From the cell containing the given text, extract its center point as [x, y] coordinate. 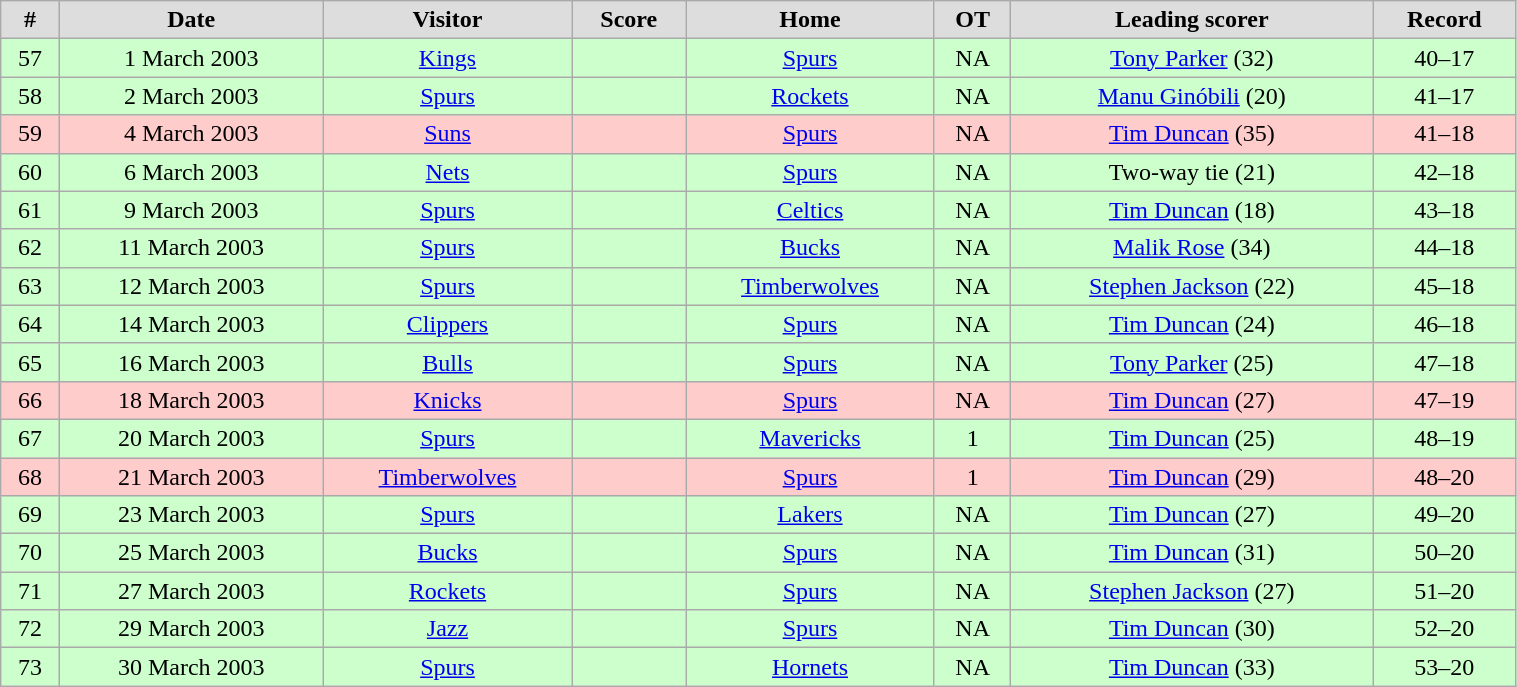
Nets [448, 172]
66 [30, 400]
1 March 2003 [191, 58]
25 March 2003 [191, 553]
72 [30, 629]
59 [30, 134]
Tim Duncan (24) [1192, 324]
Malik Rose (34) [1192, 248]
53–20 [1444, 667]
57 [30, 58]
45–18 [1444, 286]
Tony Parker (25) [1192, 362]
43–18 [1444, 210]
65 [30, 362]
44–18 [1444, 248]
Mavericks [810, 438]
61 [30, 210]
Tim Duncan (35) [1192, 134]
14 March 2003 [191, 324]
11 March 2003 [191, 248]
46–18 [1444, 324]
50–20 [1444, 553]
Tim Duncan (30) [1192, 629]
73 [30, 667]
4 March 2003 [191, 134]
48–19 [1444, 438]
Kings [448, 58]
6 March 2003 [191, 172]
68 [30, 477]
Tim Duncan (29) [1192, 477]
Jazz [448, 629]
Hornets [810, 667]
52–20 [1444, 629]
Tim Duncan (18) [1192, 210]
Date [191, 20]
Tim Duncan (31) [1192, 553]
2 March 2003 [191, 96]
71 [30, 591]
70 [30, 553]
Visitor [448, 20]
40–17 [1444, 58]
21 March 2003 [191, 477]
51–20 [1444, 591]
Leading scorer [1192, 20]
23 March 2003 [191, 515]
# [30, 20]
67 [30, 438]
12 March 2003 [191, 286]
Tim Duncan (25) [1192, 438]
Knicks [448, 400]
16 March 2003 [191, 362]
9 March 2003 [191, 210]
Bulls [448, 362]
Stephen Jackson (27) [1192, 591]
Celtics [810, 210]
Tim Duncan (33) [1192, 667]
41–17 [1444, 96]
Record [1444, 20]
Two-way tie (21) [1192, 172]
OT [972, 20]
64 [30, 324]
27 March 2003 [191, 591]
49–20 [1444, 515]
42–18 [1444, 172]
47–19 [1444, 400]
63 [30, 286]
41–18 [1444, 134]
60 [30, 172]
47–18 [1444, 362]
Tony Parker (32) [1192, 58]
29 March 2003 [191, 629]
18 March 2003 [191, 400]
Score [629, 20]
Stephen Jackson (22) [1192, 286]
Clippers [448, 324]
62 [30, 248]
Lakers [810, 515]
Home [810, 20]
69 [30, 515]
58 [30, 96]
20 March 2003 [191, 438]
Manu Ginóbili (20) [1192, 96]
30 March 2003 [191, 667]
Suns [448, 134]
48–20 [1444, 477]
